Search for the cell housing the specified text and yield its (X, Y) center coordinate. 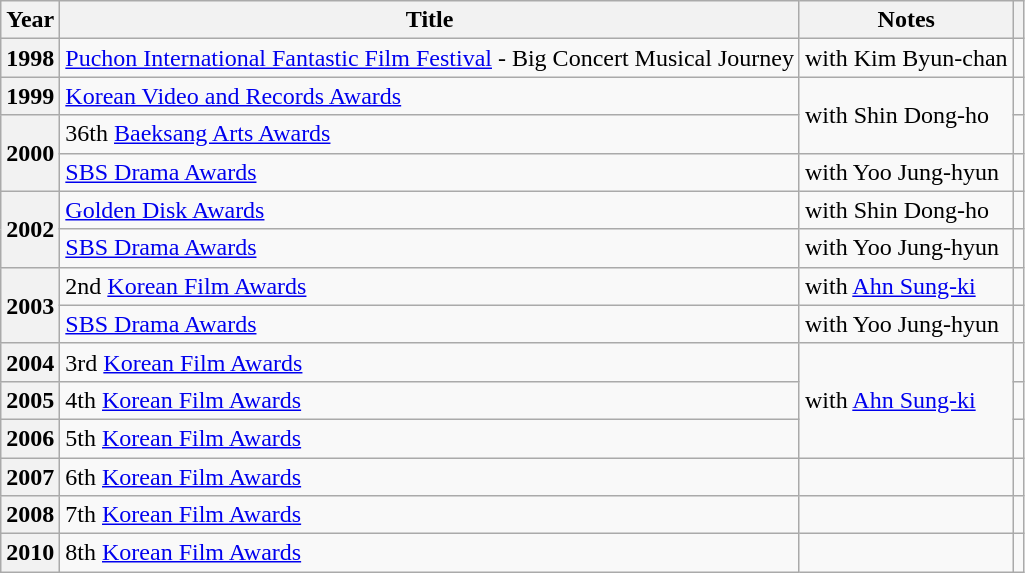
Year (30, 20)
2002 (30, 229)
Puchon International Fantastic Film Festival - Big Concert Musical Journey (430, 58)
3rd Korean Film Awards (430, 362)
2003 (30, 305)
2007 (30, 477)
1999 (30, 96)
8th Korean Film Awards (430, 553)
with Kim Byun-chan (906, 58)
2004 (30, 362)
2008 (30, 515)
6th Korean Film Awards (430, 477)
36th Baeksang Arts Awards (430, 134)
2010 (30, 553)
Title (430, 20)
Notes (906, 20)
2005 (30, 400)
7th Korean Film Awards (430, 515)
5th Korean Film Awards (430, 438)
Korean Video and Records Awards (430, 96)
Golden Disk Awards (430, 210)
1998 (30, 58)
2006 (30, 438)
2nd Korean Film Awards (430, 286)
4th Korean Film Awards (430, 400)
2000 (30, 153)
